Pinpoint the cell where the given text exists, returning its (X, Y) midpoint coordinate. 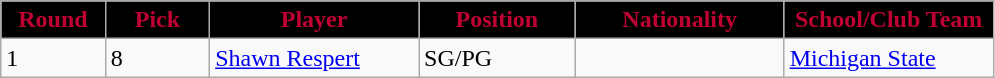
School/Club Team (888, 20)
Michigan State (888, 58)
8 (157, 58)
Nationality (680, 20)
SG/PG (498, 58)
Shawn Respert (314, 58)
Player (314, 20)
1 (53, 58)
Round (53, 20)
Position (498, 20)
Pick (157, 20)
